Determine the (X, Y) coordinate at the center of the cell enclosing the given text.  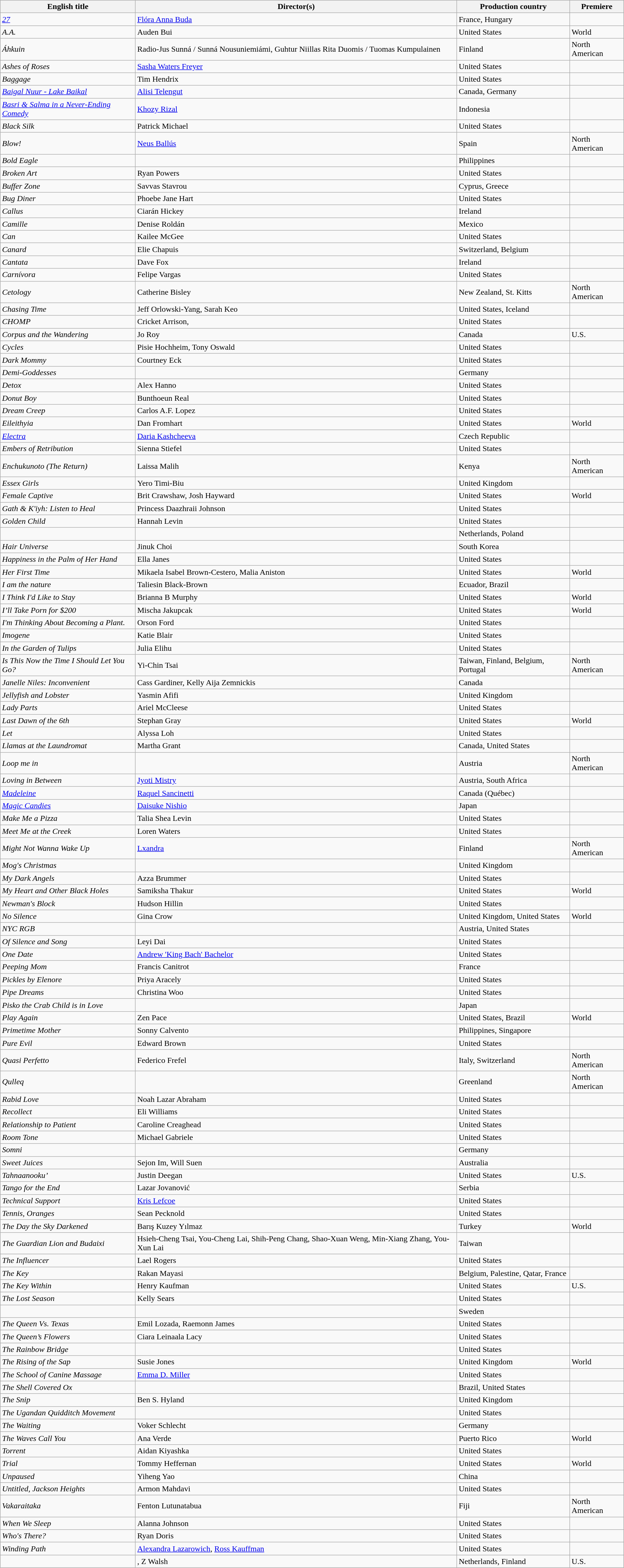
Relationship to Patient (68, 1125)
Hudson Hillin (296, 904)
Sweden (513, 1311)
Sienna Stiefel (296, 449)
Serbia (513, 1188)
Lady Parts (68, 708)
Tennis, Oranges (68, 1213)
Eileithyia (68, 423)
Canada (Québec) (513, 793)
Michael Gabriele (296, 1137)
English title (68, 7)
Hsieh-Cheng Tsai, You-Cheng Lai, Shih-Peng Chang, Shao-Xuan Weng, Min-Xiang Zhang, You-Xun Lai (296, 1243)
Sonny Calvento (296, 1030)
Sasha Waters Freyer (296, 66)
In the Garden of Tulips (68, 648)
Taliesin Black-Brown (296, 584)
Canard (68, 249)
Felipe Vargas (296, 275)
Madeleine (68, 793)
Alex Hanno (296, 385)
Bunthoeun Real (296, 398)
The Influencer (68, 1260)
Daisuke Nishio (296, 806)
Czech Republic (513, 436)
Andrew 'King Bach' Bachelor (296, 954)
Yi-Chin Tsai (296, 665)
Yero Timi-Biu (296, 483)
Tommy Heffernan (296, 1463)
Pipe Dreams (68, 992)
Caroline Creaghead (296, 1125)
France (513, 967)
Leyi Dai (296, 942)
Torrent (68, 1451)
The Guardian Lion and Budaixi (68, 1243)
Ben S. Hyland (296, 1400)
The Key (68, 1273)
Martha Grant (296, 746)
I am the nature (68, 584)
Lxandra (296, 848)
The Rainbow Bridge (68, 1349)
Hair Universe (68, 546)
Orson Ford (296, 623)
Untitled, Jackson Heights (68, 1489)
Aidan Kiyashka (296, 1451)
Italy, Switzerland (513, 1060)
Azza Brummer (296, 878)
Laissa Malih (296, 466)
Donut Boy (68, 398)
Ryan Powers (296, 173)
Princess Daazhraii Johnson (296, 508)
Kris Lefcoe (296, 1201)
Ciara Leinaala Lacy (296, 1337)
Samiksha Thakur (296, 891)
France, Hungary (513, 19)
Her First Time (68, 572)
Eli Williams (296, 1112)
Radio-Jus Sunná / Sunná Nousuniemiámi, Guhtur Niillas Rita Duomis / Tuomas Kumpulainen (296, 49)
Meet Me at the Creek (68, 831)
Brit Crawshaw, Josh Hayward (296, 496)
Cantata (68, 262)
I'm Thinking About Becoming a Plant. (68, 623)
United Kingdom, United States (513, 916)
Dan Fromhart (296, 423)
Belgium, Palestine, Qatar, France (513, 1273)
The Waiting (68, 1425)
Pisie Hochheim, Tony Oswald (296, 347)
Director(s) (296, 7)
I Think I'd Like to Stay (68, 597)
Chasing Time (68, 309)
Indonesia (513, 109)
Last Dawn of the 6th (68, 720)
Essex Girls (68, 483)
Broken Art (68, 173)
Francis Canitrot (296, 967)
Who's There? (68, 1536)
My Dark Angels (68, 878)
Barış Kuzey Yılmaz (296, 1226)
Trial (68, 1463)
Black Silk (68, 126)
Auden Bui (296, 32)
Tim Hendrix (296, 79)
Austria (513, 763)
Pickles by Elenore (68, 980)
Neus Ballús (296, 143)
Pure Evil (68, 1043)
Sweet Juices (68, 1163)
Henry Kaufman (296, 1286)
Ariel McCleese (296, 708)
Let (68, 733)
Austria, United States (513, 929)
Áhkuin (68, 49)
United States, Brazil (513, 1018)
Jo Roy (296, 334)
The Day the Sky Darkened (68, 1226)
Play Again (68, 1018)
Julia Elihu (296, 648)
Technical Support (68, 1201)
South Korea (513, 546)
Yiheng Yao (296, 1476)
, Z Walsh (296, 1561)
Khozy Rizal (296, 109)
Cycles (68, 347)
The Shell Covered Ox (68, 1387)
No Silence (68, 916)
Buffer Zone (68, 186)
Australia (513, 1163)
NYC RGB (68, 929)
Stephan Gray (296, 720)
Dream Creep (68, 411)
Cricket Arrison, (296, 322)
Bold Eagle (68, 160)
Pisko the Crab Child is in Love (68, 1005)
Edward Brown (296, 1043)
Jellyfish and Lobster (68, 695)
Jyoti Mistry (296, 780)
Puerto Rico (513, 1438)
Recollect (68, 1112)
Switzerland, Belgium (513, 249)
Brianna B Murphy (296, 597)
Corpus and the Wandering (68, 334)
Yasmin Afifi (296, 695)
Dave Fox (296, 262)
Alisi Telengut (296, 92)
Jeff Orlowski-Yang, Sarah Keo (296, 309)
Of Silence and Song (68, 942)
Ryan Doris (296, 1536)
Tahnaanooku’ (68, 1175)
Taiwan (513, 1243)
Tango for the End (68, 1188)
Rakan Mayasi (296, 1273)
Zen Pace (296, 1018)
The Queen Vs. Texas (68, 1324)
Cass Gardiner, Kelly Aija Zemnickis (296, 682)
Kailee McGee (296, 237)
Lael Rogers (296, 1260)
Unpaused (68, 1476)
The Waves Call You (68, 1438)
Mog's Christmas (68, 866)
Baigal Nuur - Lake Baikal (68, 92)
Room Tone (68, 1137)
Happiness in the Palm of Her Hand (68, 559)
Mischa Jakupcak (296, 610)
Priya Aracely (296, 980)
Greenland (513, 1082)
Sejon Im, Will Suen (296, 1163)
Spain (513, 143)
Kenya (513, 466)
Noah Lazar Abraham (296, 1099)
Brazil, United States (513, 1387)
The Queen’s Flowers (68, 1337)
Dark Mommy (68, 360)
Fiji (513, 1506)
Loving in Between (68, 780)
A.A. (68, 32)
Loren Waters (296, 831)
27 (68, 19)
Taiwan, Finland, Belgium, Portugal (513, 665)
One Date (68, 954)
Gath & K'iyh: Listen to Heal (68, 508)
Justin Deegan (296, 1175)
Llamas at the Laundromat (68, 746)
Cetology (68, 292)
Turkey (513, 1226)
Hannah Levin (296, 521)
Alyssa Loh (296, 733)
Mexico (513, 224)
I’ll Take Porn for $200 (68, 610)
Austria, South Africa (513, 780)
Production country (513, 7)
Basri & Salma in a Never-Ending Comedy (68, 109)
Make Me a Pizza (68, 818)
Janelle Niles: Inconvenient (68, 682)
United States, Iceland (513, 309)
China (513, 1476)
Embers of Retribution (68, 449)
Talia Shea Levin (296, 818)
Netherlands, Finland (513, 1561)
Alexandra Lazarowich, Ross Kauffman (296, 1549)
Denise Roldán (296, 224)
Golden Child (68, 521)
Imogene (68, 635)
Qulleq (68, 1082)
Blow! (68, 143)
Federico Frefel (296, 1060)
Gina Crow (296, 916)
Patrick Michael (296, 126)
Quasi Perfetto (68, 1060)
Can (68, 237)
Newman's Block (68, 904)
Bug Diner (68, 199)
Philippines (513, 160)
Savvas Stavrou (296, 186)
Elie Chapuis (296, 249)
Alanna Johnson (296, 1523)
Ecuador, Brazil (513, 584)
The Rising of the Sap (68, 1362)
Armon Mahdavi (296, 1489)
Demi-Goddesses (68, 372)
My Heart and Other Black Holes (68, 891)
The Lost Season (68, 1299)
Sean Pecknold (296, 1213)
Peeping Mom (68, 967)
Magic Candies (68, 806)
The School of Canine Massage (68, 1375)
Netherlands, Poland (513, 534)
Ciarán Hickey (296, 211)
Daria Kashcheeva (296, 436)
Mikaela Isabel Brown-Cestero, Malia Aniston (296, 572)
Detox (68, 385)
When We Sleep (68, 1523)
Katie Blair (296, 635)
Susie Jones (296, 1362)
Courtney Eck (296, 360)
Phoebe Jane Hart (296, 199)
CHOMP (68, 322)
Kelly Sears (296, 1299)
Might Not Wanna Wake Up (68, 848)
Voker Schlecht (296, 1425)
The Snip (68, 1400)
Baggage (68, 79)
Philippines, Singapore (513, 1030)
Is This Now the Time I Should Let You Go? (68, 665)
Enchukunoto (The Return) (68, 466)
The Ugandan Quidditch Movement (68, 1413)
Ella Janes (296, 559)
Somni (68, 1150)
Vakaraitaka (68, 1506)
Jinuk Choi (296, 546)
Ana Verde (296, 1438)
Flóra Anna Buda (296, 19)
Rabid Love (68, 1099)
Callus (68, 211)
Primetime Mother (68, 1030)
Premiere (597, 7)
Christina Woo (296, 992)
Loop me in (68, 763)
Cyprus, Greece (513, 186)
Electra (68, 436)
Fenton Lutunatabua (296, 1506)
Winding Path (68, 1549)
Camille (68, 224)
Canada, United States (513, 746)
Carnívora (68, 275)
Emma D. Miller (296, 1375)
Female Captive (68, 496)
Emil Lozada, Raemonn James (296, 1324)
New Zealand, St. Kitts (513, 292)
Ashes of Roses (68, 66)
Carlos A.F. Lopez (296, 411)
Raquel Sancinetti (296, 793)
The Key Within (68, 1286)
Catherine Bisley (296, 292)
Lazar Jovanović (296, 1188)
Canada, Germany (513, 92)
